From the cell containing the given text, extract its center point as (X, Y) coordinate. 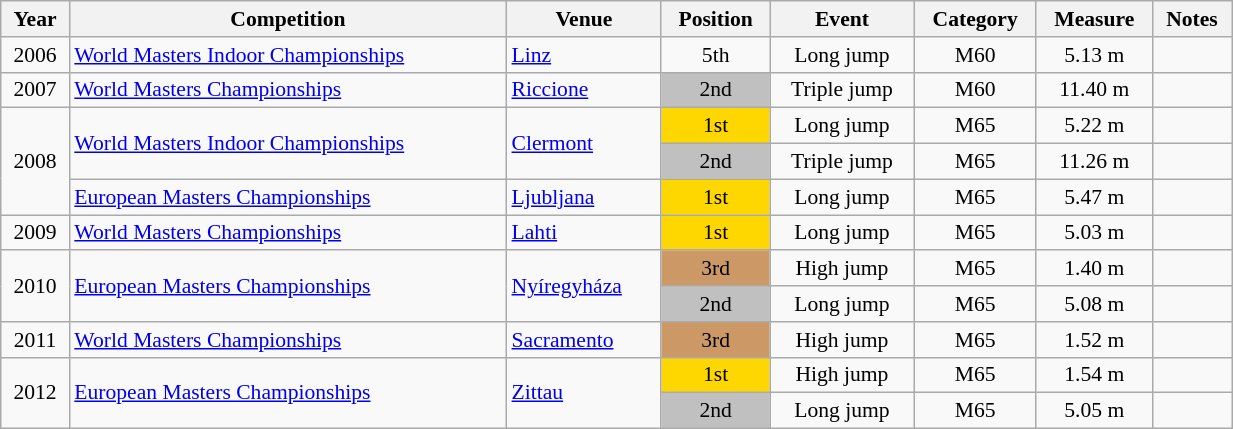
1.40 m (1094, 269)
Venue (584, 19)
Position (716, 19)
Clermont (584, 144)
Linz (584, 55)
Lahti (584, 233)
2007 (36, 90)
11.26 m (1094, 162)
Ljubljana (584, 197)
Category (975, 19)
5.13 m (1094, 55)
5th (716, 55)
5.08 m (1094, 304)
Notes (1192, 19)
Riccione (584, 90)
2011 (36, 340)
5.05 m (1094, 411)
1.52 m (1094, 340)
2008 (36, 162)
2012 (36, 392)
11.40 m (1094, 90)
Event (842, 19)
5.03 m (1094, 233)
Zittau (584, 392)
Nyíregyháza (584, 286)
2009 (36, 233)
Competition (288, 19)
2010 (36, 286)
Year (36, 19)
5.47 m (1094, 197)
Sacramento (584, 340)
2006 (36, 55)
5.22 m (1094, 126)
1.54 m (1094, 375)
Measure (1094, 19)
